Find where the given text appears and provide that cell's center as [x, y] coordinate. 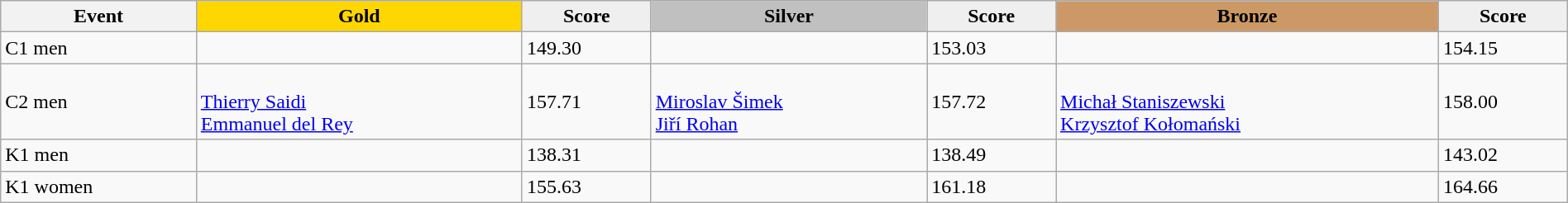
Thierry SaidiEmmanuel del Rey [359, 101]
138.49 [992, 155]
138.31 [586, 155]
158.00 [1503, 101]
Miroslav ŠimekJiří Rohan [789, 101]
Bronze [1247, 17]
149.30 [586, 48]
Event [99, 17]
154.15 [1503, 48]
157.71 [586, 101]
161.18 [992, 186]
Michał StaniszewskiKrzysztof Kołomański [1247, 101]
K1 women [99, 186]
155.63 [586, 186]
C2 men [99, 101]
164.66 [1503, 186]
K1 men [99, 155]
153.03 [992, 48]
C1 men [99, 48]
143.02 [1503, 155]
Silver [789, 17]
157.72 [992, 101]
Gold [359, 17]
